Search for the cell housing the specified text and yield its [x, y] center coordinate. 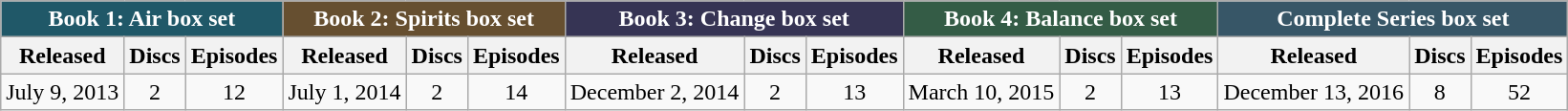
Complete Series box set [1393, 19]
Book 2: Spirits box set [424, 19]
Book 1: Air box set [141, 19]
12 [234, 92]
December 13, 2016 [1314, 92]
Book 4: Balance box set [1061, 19]
8 [1440, 92]
March 10, 2015 [981, 92]
14 [516, 92]
Book 3: Change box set [734, 19]
52 [1519, 92]
July 9, 2013 [63, 92]
July 1, 2014 [344, 92]
December 2, 2014 [655, 92]
